For the text-containing cell, return its midpoint in (X, Y) coordinate format. 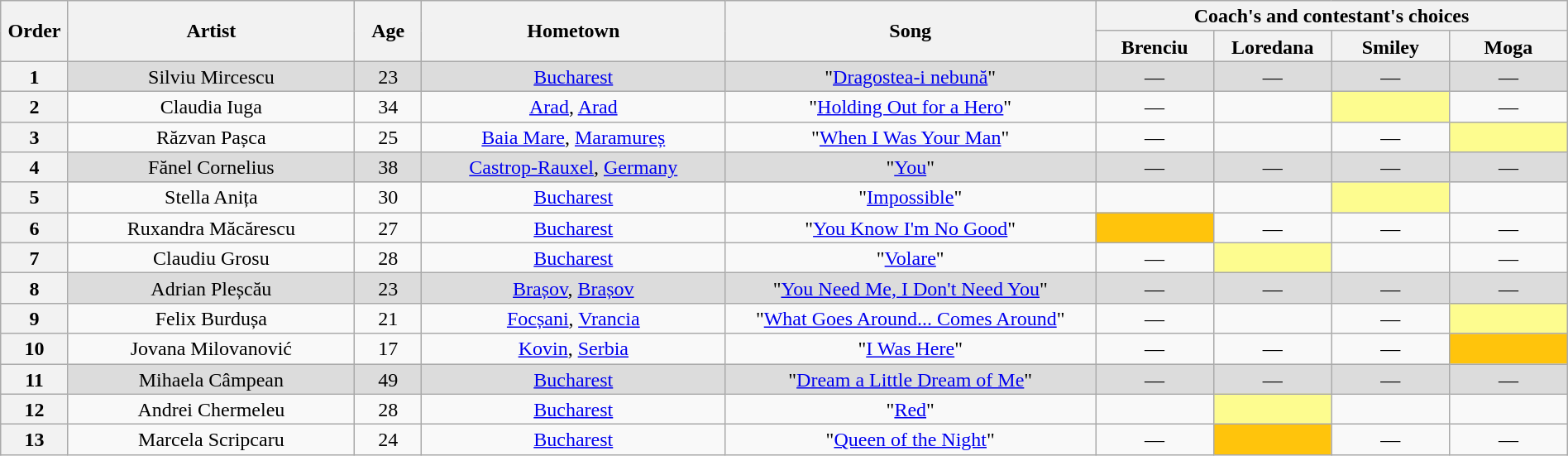
Order (35, 31)
9 (35, 318)
Hometown (574, 31)
Adrian Pleșcău (211, 288)
"Dragostea-i nebună" (911, 76)
Fănel Cornelius (211, 167)
10 (35, 349)
Stella Anița (211, 197)
12 (35, 409)
"You Need Me, I Don't Need You" (911, 288)
Jovana Milovanović (211, 349)
Baia Mare, Maramureș (574, 137)
13 (35, 440)
21 (389, 318)
Felix Burdușa (211, 318)
Ruxandra Măcărescu (211, 228)
Castrop-Rauxel, Germany (574, 167)
8 (35, 288)
27 (389, 228)
Coach's and contestant's choices (1331, 17)
"Queen of the Night" (911, 440)
1 (35, 76)
"Holding Out for a Hero" (911, 106)
34 (389, 106)
Claudia Iuga (211, 106)
Claudiu Grosu (211, 258)
4 (35, 167)
Brenciu (1154, 46)
"When I Was Your Man" (911, 137)
Kovin, Serbia (574, 349)
38 (389, 167)
2 (35, 106)
Focșani, Vrancia (574, 318)
30 (389, 197)
"I Was Here" (911, 349)
7 (35, 258)
Marcela Scripcaru (211, 440)
Răzvan Pașca (211, 137)
Andrei Chermeleu (211, 409)
"Impossible" (911, 197)
"You" (911, 167)
3 (35, 137)
Moga (1508, 46)
17 (389, 349)
Arad, Arad (574, 106)
6 (35, 228)
Brașov, Brașov (574, 288)
"Red" (911, 409)
"Volare" (911, 258)
"Dream a Little Dream of Me" (911, 379)
25 (389, 137)
Silviu Mircescu (211, 76)
Mihaela Câmpean (211, 379)
5 (35, 197)
Loredana (1272, 46)
24 (389, 440)
11 (35, 379)
"You Know I'm No Good" (911, 228)
"What Goes Around... Comes Around" (911, 318)
49 (389, 379)
Smiley (1391, 46)
Song (911, 31)
Age (389, 31)
Artist (211, 31)
